Return the [X, Y] coordinate for the center point of the cell that contains the specified text.  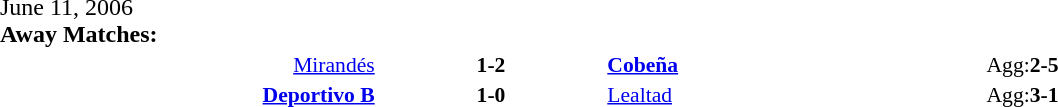
1-2 [492, 64]
Cobeña [795, 64]
